From the cell containing the given text, extract its center point as (X, Y) coordinate. 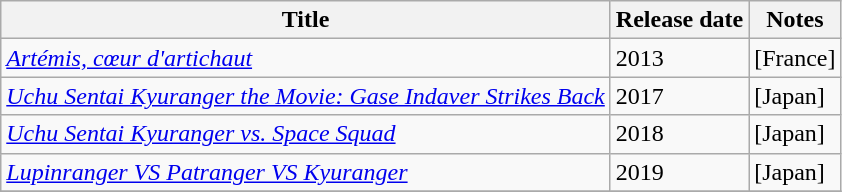
Artémis, cœur d'artichaut (306, 58)
Uchu Sentai Kyuranger the Movie: Gase Indaver Strikes Back (306, 96)
2017 (679, 96)
2019 (679, 172)
2013 (679, 58)
Title (306, 20)
2018 (679, 134)
Notes (795, 20)
Lupinranger VS Patranger VS Kyuranger (306, 172)
Release date (679, 20)
[France] (795, 58)
Uchu Sentai Kyuranger vs. Space Squad (306, 134)
